Determine the (X, Y) coordinate at the center of the cell enclosing the given text.  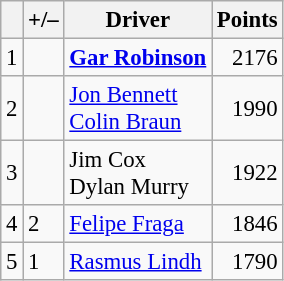
Felipe Fraga (138, 224)
4 (12, 224)
Points (248, 20)
3 (12, 174)
2176 (248, 58)
Gar Robinson (138, 58)
Rasmus Lindh (138, 262)
1846 (248, 224)
1790 (248, 262)
1922 (248, 174)
Driver (138, 20)
5 (12, 262)
Jim Cox Dylan Murry (138, 174)
Jon Bennett Colin Braun (138, 108)
1990 (248, 108)
+/– (44, 20)
